Scan for the cell matching the given text and deliver its [x, y] coordinate at center. 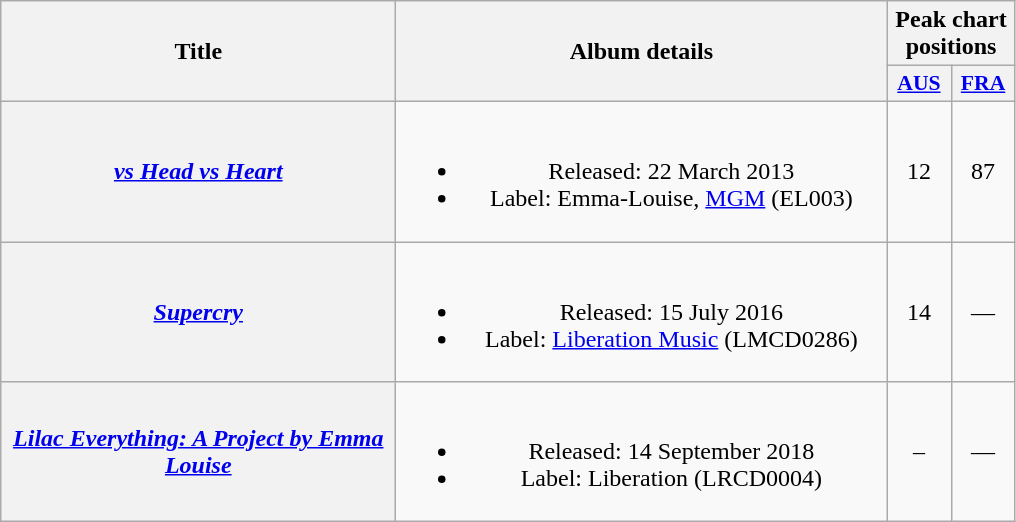
87 [983, 171]
Released: 22 March 2013Label: Emma-Louise, MGM (EL003) [642, 171]
Title [198, 52]
Lilac Everything: A Project by Emma Louise [198, 452]
Released: 15 July 2016Label: Liberation Music (LMCD0286) [642, 312]
AUS [919, 84]
Album details [642, 52]
12 [919, 171]
FRA [983, 84]
Supercry [198, 312]
vs Head vs Heart [198, 171]
Peak chart positions [951, 34]
14 [919, 312]
– [919, 452]
Released: 14 September 2018Label: Liberation (LRCD0004) [642, 452]
